Detect which cell encompasses the target text, then output its (X, Y) center coordinate. 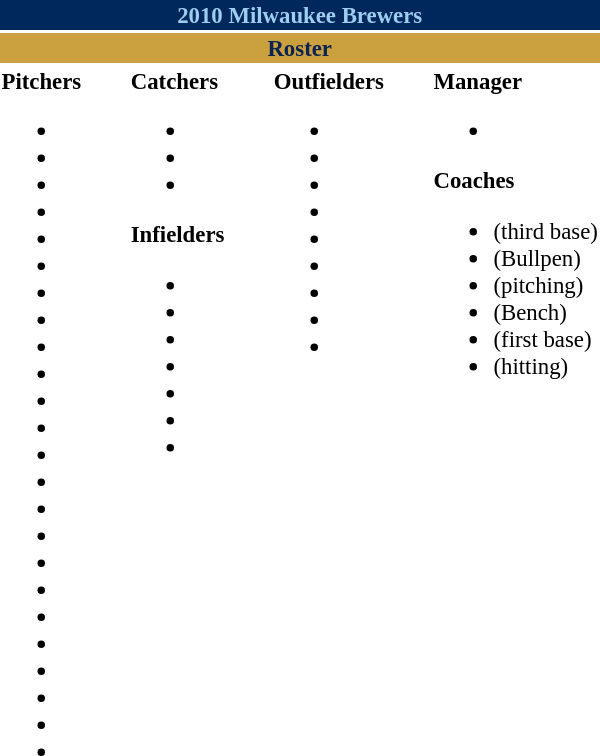
2010 Milwaukee Brewers (300, 15)
Roster (300, 48)
